Capture the cell that displays the provided text and extract its [x, y] central coordinate. 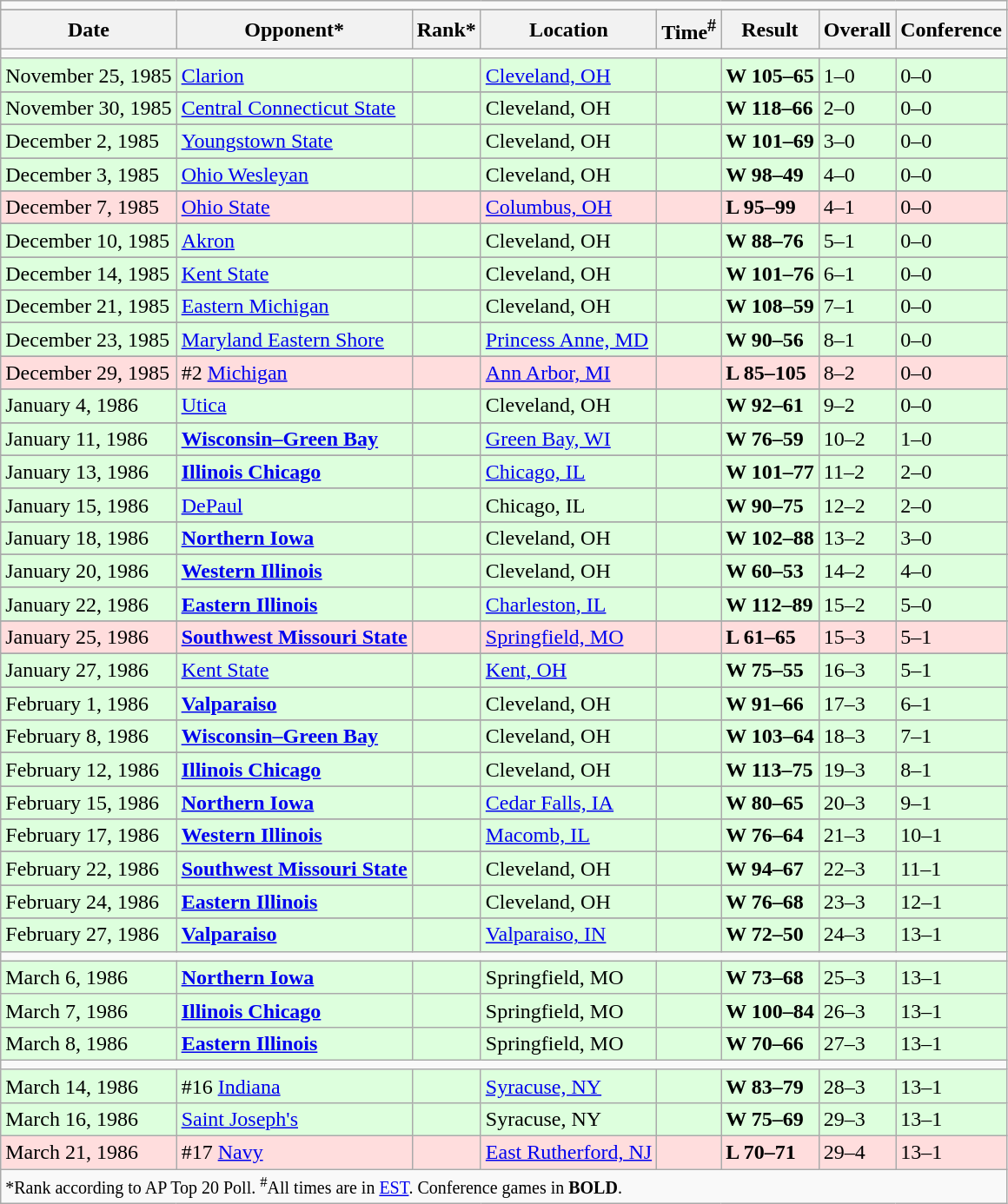
Akron [294, 241]
11–1 [952, 869]
December 2, 1985 [89, 142]
8–2 [857, 373]
W 80–65 [770, 803]
W 70–66 [770, 1043]
23–3 [857, 902]
December 29, 1985 [89, 373]
February 15, 1986 [89, 803]
W 90–56 [770, 340]
Youngstown State [294, 142]
W 76–59 [770, 439]
March 7, 1986 [89, 1010]
15–2 [857, 604]
Date [89, 30]
W 75–69 [770, 1119]
February 22, 1986 [89, 869]
Result [770, 30]
Time# [689, 30]
W 92–61 [770, 406]
Central Connecticut State [294, 108]
December 7, 1985 [89, 208]
March 16, 1986 [89, 1119]
December 14, 1985 [89, 274]
Green Bay, WI [568, 439]
February 8, 1986 [89, 737]
March 14, 1986 [89, 1086]
March 8, 1986 [89, 1043]
DePaul [294, 505]
December 21, 1985 [89, 307]
January 15, 1986 [89, 505]
January 18, 1986 [89, 538]
14–2 [857, 571]
19–3 [857, 770]
9–1 [952, 803]
February 27, 1986 [89, 935]
17–3 [857, 704]
Cedar Falls, IA [568, 803]
W 91–66 [770, 704]
26–3 [857, 1010]
W 101–77 [770, 472]
W 101–76 [770, 274]
W 76–64 [770, 836]
Columbus, OH [568, 208]
L 70–71 [770, 1153]
Princess Anne, MD [568, 340]
W 108–59 [770, 307]
Ann Arbor, MI [568, 373]
9–2 [857, 406]
Maryland Eastern Shore [294, 340]
L 95–99 [770, 208]
January 4, 1986 [89, 406]
Macomb, IL [568, 836]
29–3 [857, 1119]
20–3 [857, 803]
W 73–68 [770, 977]
W 118–66 [770, 108]
W 83–79 [770, 1086]
#17 Navy [294, 1153]
W 98–49 [770, 175]
Opponent* [294, 30]
November 30, 1985 [89, 108]
February 1, 1986 [89, 704]
Clarion [294, 75]
21–3 [857, 836]
W 60–53 [770, 571]
January 27, 1986 [89, 671]
5–0 [952, 604]
L 61–65 [770, 637]
18–3 [857, 737]
January 22, 1986 [89, 604]
27–3 [857, 1043]
10–2 [857, 439]
W 102–88 [770, 538]
12–1 [952, 902]
February 12, 1986 [89, 770]
Kent, OH [568, 671]
February 24, 1986 [89, 902]
12–2 [857, 505]
Charleston, IL [568, 604]
Conference [952, 30]
*Rank according to AP Top 20 Poll. #All times are in EST. Conference games in BOLD. [504, 1187]
W 100–84 [770, 1010]
Saint Joseph's [294, 1119]
W 75–55 [770, 671]
December 3, 1985 [89, 175]
W 94–67 [770, 869]
24–3 [857, 935]
November 25, 1985 [89, 75]
4–1 [857, 208]
11–2 [857, 472]
December 23, 1985 [89, 340]
Overall [857, 30]
January 20, 1986 [89, 571]
W 88–76 [770, 241]
#2 Michigan [294, 373]
W 105–65 [770, 75]
29–4 [857, 1153]
25–3 [857, 977]
W 76–68 [770, 902]
Ohio State [294, 208]
10–1 [952, 836]
Location [568, 30]
East Rutherford, NJ [568, 1153]
13–2 [857, 538]
Utica [294, 406]
15–3 [857, 637]
W 90–75 [770, 505]
Eastern Michigan [294, 307]
W 103–64 [770, 737]
January 11, 1986 [89, 439]
March 21, 1986 [89, 1153]
W 113–75 [770, 770]
W 112–89 [770, 604]
Rank* [447, 30]
Ohio Wesleyan [294, 175]
28–3 [857, 1086]
March 6, 1986 [89, 977]
#16 Indiana [294, 1086]
W 72–50 [770, 935]
22–3 [857, 869]
L 85–105 [770, 373]
January 13, 1986 [89, 472]
February 17, 1986 [89, 836]
W 101–69 [770, 142]
Valparaiso, IN [568, 935]
January 25, 1986 [89, 637]
December 10, 1985 [89, 241]
16–3 [857, 671]
